Return the [X, Y] coordinate for the center point of the cell that contains the specified text.  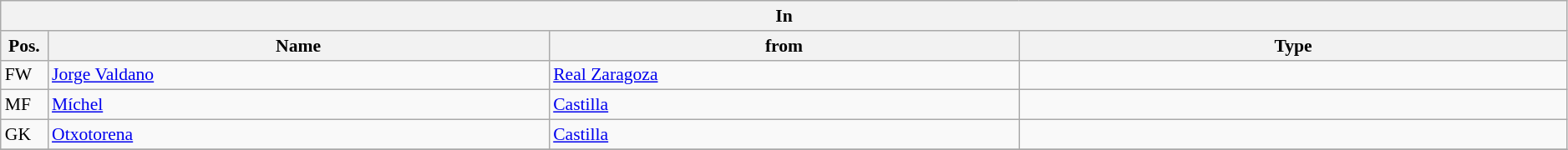
FW [24, 75]
Real Zaragoza [784, 75]
from [784, 46]
Otxotorena [298, 135]
Name [298, 46]
MF [24, 105]
In [784, 16]
GK [24, 135]
Pos. [24, 46]
Jorge Valdano [298, 75]
Type [1293, 46]
Míchel [298, 105]
